Return the (x, y) coordinate for the center point of the cell that contains the specified text.  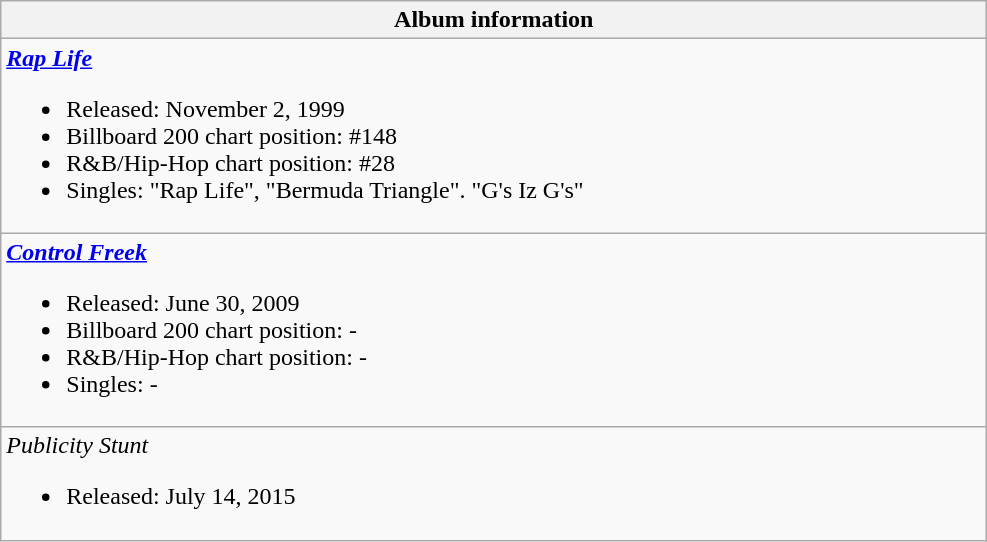
Publicity StuntReleased: July 14, 2015 (494, 484)
Album information (494, 20)
Control FreekReleased: June 30, 2009Billboard 200 chart position: -R&B/Hip-Hop chart position: -Singles: - (494, 330)
